Output the (X, Y) coordinate of the center of the cell containing the given text.  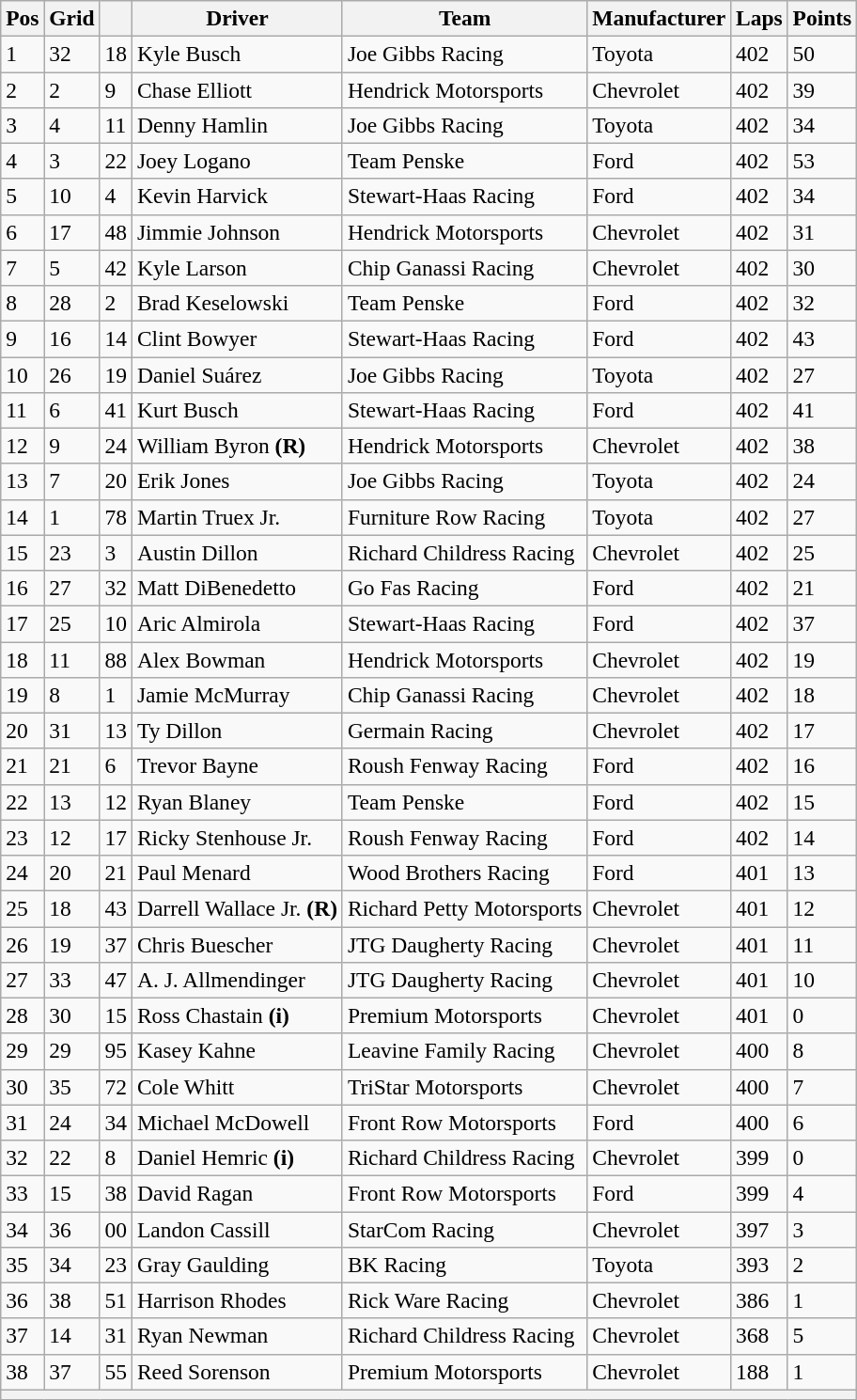
Driver (237, 18)
53 (822, 161)
Alex Bowman (237, 659)
Clint Bowyer (237, 338)
Chase Elliott (237, 89)
David Ragan (237, 1193)
Reed Sorenson (237, 1372)
Daniel Hemric (i) (237, 1157)
Furniture Row Racing (464, 517)
Trevor Bayne (237, 766)
Aric Almirola (237, 623)
Grid (71, 18)
A. J. Allmendinger (237, 980)
Brad Keselowski (237, 303)
95 (116, 1051)
55 (116, 1372)
Denny Hamlin (237, 125)
88 (116, 659)
StarCom Racing (464, 1229)
Michael McDowell (237, 1123)
Gray Gaulding (237, 1265)
Laps (759, 18)
Manufacturer (660, 18)
Harrison Rhodes (237, 1300)
Landon Cassill (237, 1229)
397 (759, 1229)
00 (116, 1229)
368 (759, 1336)
48 (116, 232)
Germain Racing (464, 731)
Ricky Stenhouse Jr. (237, 838)
47 (116, 980)
TriStar Motorsports (464, 1087)
Austin Dillon (237, 553)
Points (822, 18)
50 (822, 54)
386 (759, 1300)
William Byron (R) (237, 446)
Rick Ware Racing (464, 1300)
Go Fas Racing (464, 588)
Kasey Kahne (237, 1051)
Matt DiBenedetto (237, 588)
BK Racing (464, 1265)
51 (116, 1300)
Daniel Suárez (237, 374)
Erik Jones (237, 481)
Jamie McMurray (237, 695)
78 (116, 517)
Wood Brothers Racing (464, 873)
Kevin Harvick (237, 197)
Paul Menard (237, 873)
72 (116, 1087)
Darrell Wallace Jr. (R) (237, 908)
393 (759, 1265)
Joey Logano (237, 161)
Ryan Blaney (237, 802)
Ryan Newman (237, 1336)
Kurt Busch (237, 410)
Pos (23, 18)
Jimmie Johnson (237, 232)
39 (822, 89)
188 (759, 1372)
Ross Chastain (i) (237, 1015)
Kyle Larson (237, 268)
Leavine Family Racing (464, 1051)
Kyle Busch (237, 54)
42 (116, 268)
Richard Petty Motorsports (464, 908)
Team (464, 18)
Cole Whitt (237, 1087)
Chris Buescher (237, 944)
Ty Dillon (237, 731)
Martin Truex Jr. (237, 517)
